Provide the [X, Y] coordinate of the cell's center where the given text is located.  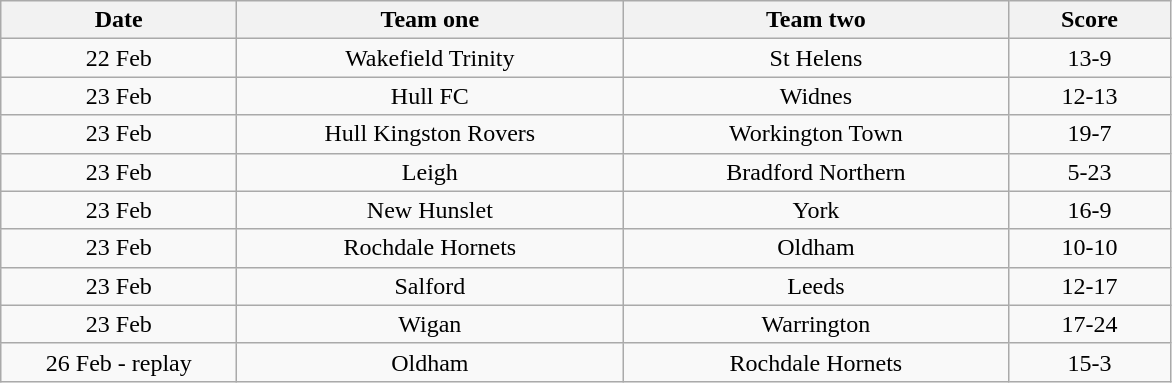
12-17 [1090, 286]
26 Feb - replay [119, 362]
Hull FC [430, 96]
New Hunslet [430, 210]
Bradford Northern [816, 172]
Hull Kingston Rovers [430, 134]
Wakefield Trinity [430, 58]
Team two [816, 20]
19-7 [1090, 134]
Warrington [816, 324]
17-24 [1090, 324]
12-13 [1090, 96]
York [816, 210]
Date [119, 20]
Leeds [816, 286]
22 Feb [119, 58]
10-10 [1090, 248]
Score [1090, 20]
15-3 [1090, 362]
Salford [430, 286]
16-9 [1090, 210]
Widnes [816, 96]
Team one [430, 20]
St Helens [816, 58]
5-23 [1090, 172]
Workington Town [816, 134]
Wigan [430, 324]
Leigh [430, 172]
13-9 [1090, 58]
